Scan for the cell matching the given text and deliver its [X, Y] coordinate at center. 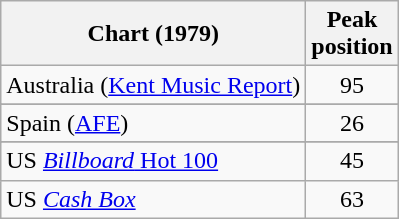
45 [352, 161]
Australia (Kent Music Report) [154, 85]
63 [352, 199]
Peakposition [352, 34]
US Billboard Hot 100 [154, 161]
95 [352, 85]
26 [352, 123]
Spain (AFE) [154, 123]
Chart (1979) [154, 34]
US Cash Box [154, 199]
